Determine the [X, Y] coordinate at the center of the cell enclosing the given text.  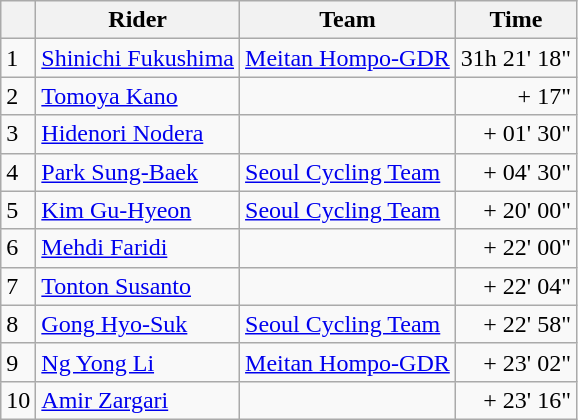
5 [18, 210]
Shinichi Fukushima [138, 58]
+ 23' 16" [516, 400]
1 [18, 58]
Kim Gu-Hyeon [138, 210]
Gong Hyo-Suk [138, 324]
Time [516, 20]
+ 17" [516, 96]
2 [18, 96]
Hidenori Nodera [138, 134]
Tomoya Kano [138, 96]
8 [18, 324]
Tonton Susanto [138, 286]
3 [18, 134]
9 [18, 362]
6 [18, 248]
+ 22' 58" [516, 324]
7 [18, 286]
Rider [138, 20]
+ 20' 00" [516, 210]
+ 22' 04" [516, 286]
31h 21' 18" [516, 58]
Park Sung-Baek [138, 172]
+ 01' 30" [516, 134]
+ 23' 02" [516, 362]
Amir Zargari [138, 400]
Team [348, 20]
4 [18, 172]
10 [18, 400]
+ 22' 00" [516, 248]
Ng Yong Li [138, 362]
+ 04' 30" [516, 172]
Mehdi Faridi [138, 248]
